Locate the cell with the specified text and output its (X, Y) center coordinate. 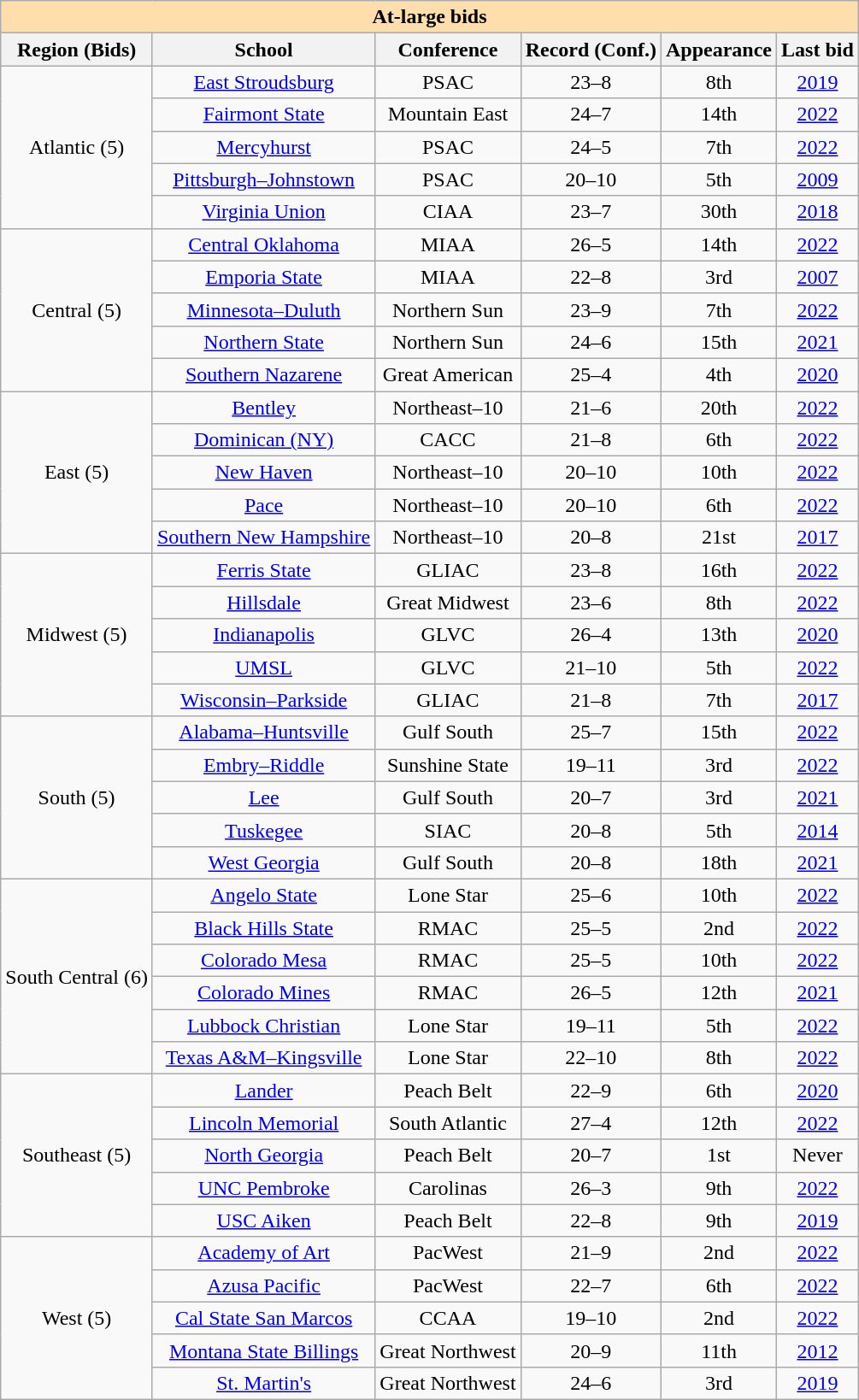
Hillsdale (263, 603)
USC Aiken (263, 1221)
21st (720, 538)
Mountain East (448, 115)
25–7 (591, 732)
2018 (818, 212)
13th (720, 635)
Dominican (NY) (263, 440)
Lee (263, 797)
UMSL (263, 668)
Lander (263, 1091)
Emporia State (263, 277)
26–3 (591, 1188)
School (263, 50)
Southeast (5) (77, 1156)
Appearance (720, 50)
Pittsburgh–Johnstown (263, 179)
South Atlantic (448, 1123)
South (5) (77, 797)
25–6 (591, 895)
23–6 (591, 603)
CACC (448, 440)
Great American (448, 374)
Virginia Union (263, 212)
Northern State (263, 342)
2007 (818, 277)
Academy of Art (263, 1253)
2009 (818, 179)
Record (Conf.) (591, 50)
SIAC (448, 830)
22–7 (591, 1285)
Southern New Hampshire (263, 538)
20–9 (591, 1350)
Embry–Riddle (263, 765)
Tuskegee (263, 830)
At-large bids (430, 17)
Colorado Mesa (263, 961)
Region (Bids) (77, 50)
2012 (818, 1350)
Bentley (263, 408)
St. Martin's (263, 1383)
East Stroudsburg (263, 82)
16th (720, 570)
Great Midwest (448, 603)
22–9 (591, 1091)
Midwest (5) (77, 635)
24–7 (591, 115)
21–10 (591, 668)
27–4 (591, 1123)
Ferris State (263, 570)
Pace (263, 505)
Azusa Pacific (263, 1285)
25–4 (591, 374)
21–6 (591, 408)
23–7 (591, 212)
Minnesota–Duluth (263, 309)
UNC Pembroke (263, 1188)
Wisconsin–Parkside (263, 700)
22–10 (591, 1058)
Texas A&M–Kingsville (263, 1058)
Fairmont State (263, 115)
Conference (448, 50)
2014 (818, 830)
1st (720, 1156)
19–10 (591, 1318)
Colorado Mines (263, 993)
4th (720, 374)
New Haven (263, 473)
Sunshine State (448, 765)
24–5 (591, 147)
West Georgia (263, 862)
South Central (6) (77, 976)
20th (720, 408)
Cal State San Marcos (263, 1318)
CIAA (448, 212)
East (5) (77, 473)
CCAA (448, 1318)
Never (818, 1156)
18th (720, 862)
30th (720, 212)
Montana State Billings (263, 1350)
Mercyhurst (263, 147)
Lubbock Christian (263, 1026)
Central Oklahoma (263, 244)
West (5) (77, 1318)
Atlantic (5) (77, 147)
21–9 (591, 1253)
Last bid (818, 50)
Angelo State (263, 895)
Alabama–Huntsville (263, 732)
Black Hills State (263, 927)
23–9 (591, 309)
North Georgia (263, 1156)
11th (720, 1350)
Central (5) (77, 309)
Southern Nazarene (263, 374)
Carolinas (448, 1188)
Indianapolis (263, 635)
26–4 (591, 635)
Lincoln Memorial (263, 1123)
